Search for the cell housing the specified text and yield its (X, Y) center coordinate. 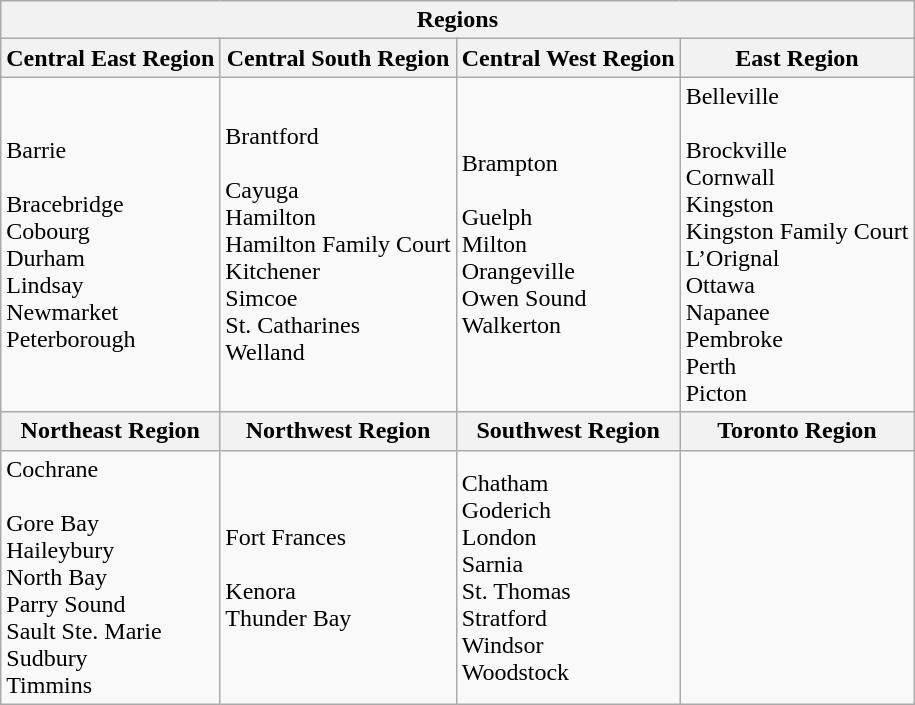
Central South Region (338, 58)
Central East Region (110, 58)
CochraneGore Bay Haileybury North Bay Parry Sound Sault Ste. Marie Sudbury Timmins (110, 577)
BellevilleBrockville Cornwall Kingston Kingston Family Court L’Orignal Ottawa Napanee Pembroke Perth Picton (797, 244)
East Region (797, 58)
Southwest Region (568, 431)
BramptonGuelph Milton Orangeville Owen Sound Walkerton (568, 244)
Northeast Region (110, 431)
ChathamGoderich London Sarnia St. Thomas Stratford Windsor Woodstock (568, 577)
Central West Region (568, 58)
Toronto Region (797, 431)
Northwest Region (338, 431)
BrantfordCayuga Hamilton Hamilton Family Court Kitchener Simcoe St. Catharines Welland (338, 244)
BarrieBracebridge Cobourg Durham Lindsay Newmarket Peterborough (110, 244)
Regions (458, 20)
Fort FrancesKenora Thunder Bay (338, 577)
